Output the (x, y) coordinate of the center of the cell containing the given text.  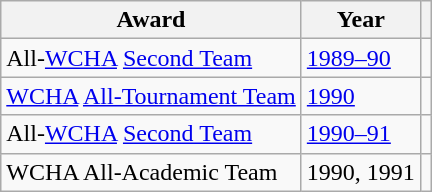
Award (152, 20)
WCHA All-Academic Team (152, 172)
1990, 1991 (360, 172)
1990–91 (360, 134)
Year (360, 20)
WCHA All-Tournament Team (152, 96)
1990 (360, 96)
1989–90 (360, 58)
